Provide the [x, y] coordinate of the cell's center where the given text is located.  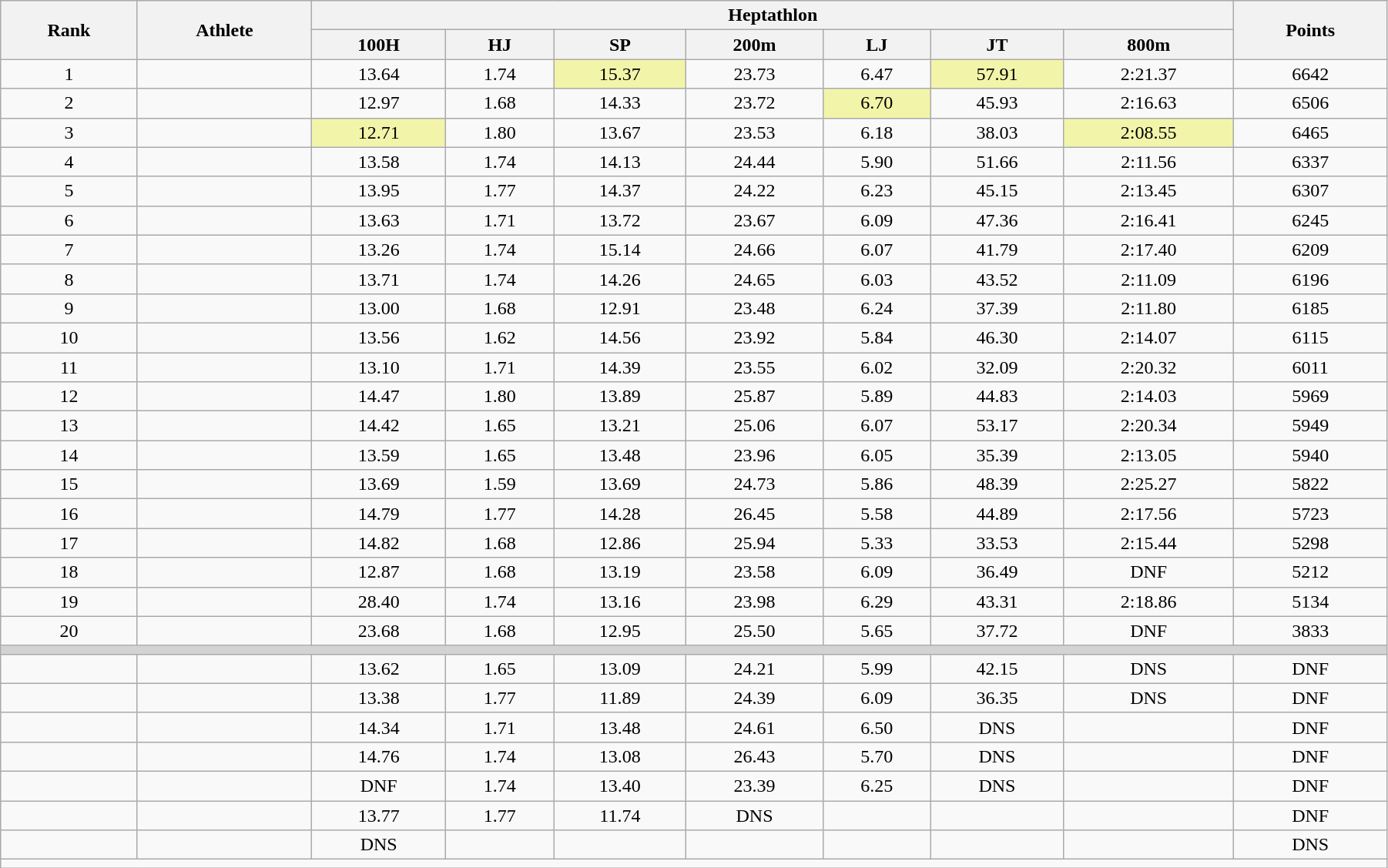
14.33 [620, 103]
14.34 [379, 727]
6506 [1311, 103]
11 [69, 367]
12 [69, 397]
5 [69, 191]
23.39 [755, 786]
23.73 [755, 74]
LJ [877, 45]
2:14.07 [1148, 337]
17 [69, 543]
800m [1148, 45]
6011 [1311, 367]
10 [69, 337]
6.03 [877, 279]
13.09 [620, 669]
5.58 [877, 514]
6.05 [877, 455]
2:13.05 [1148, 455]
13.95 [379, 191]
23.53 [755, 132]
5822 [1311, 484]
24.22 [755, 191]
5949 [1311, 426]
32.09 [997, 367]
5.70 [877, 756]
37.39 [997, 308]
6115 [1311, 337]
3 [69, 132]
1.62 [500, 337]
12.71 [379, 132]
13.72 [620, 220]
13.63 [379, 220]
44.89 [997, 514]
13.26 [379, 250]
13.19 [620, 572]
6337 [1311, 162]
SP [620, 45]
2:17.40 [1148, 250]
5.33 [877, 543]
1.59 [500, 484]
26.45 [755, 514]
13.08 [620, 756]
14.37 [620, 191]
47.36 [997, 220]
13.10 [379, 367]
2:20.34 [1148, 426]
5298 [1311, 543]
2:11.80 [1148, 308]
24.21 [755, 669]
25.06 [755, 426]
6307 [1311, 191]
Heptathlon [773, 15]
2:14.03 [1148, 397]
JT [997, 45]
18 [69, 572]
48.39 [997, 484]
36.35 [997, 698]
36.49 [997, 572]
23.72 [755, 103]
2:18.86 [1148, 602]
24.61 [755, 727]
6209 [1311, 250]
23.67 [755, 220]
43.52 [997, 279]
37.72 [997, 631]
14.47 [379, 397]
23.58 [755, 572]
13.62 [379, 669]
2:08.55 [1148, 132]
15 [69, 484]
14.56 [620, 337]
24.65 [755, 279]
12.97 [379, 103]
14.13 [620, 162]
14.82 [379, 543]
13.58 [379, 162]
13.16 [620, 602]
23.92 [755, 337]
13.67 [620, 132]
45.93 [997, 103]
6245 [1311, 220]
23.98 [755, 602]
6.02 [877, 367]
15.37 [620, 74]
5.84 [877, 337]
2:20.32 [1148, 367]
24.73 [755, 484]
24.44 [755, 162]
6.23 [877, 191]
200m [755, 45]
43.31 [997, 602]
2:21.37 [1148, 74]
2:11.56 [1148, 162]
23.48 [755, 308]
14.28 [620, 514]
15.14 [620, 250]
12.95 [620, 631]
6.70 [877, 103]
24.39 [755, 698]
5134 [1311, 602]
5.86 [877, 484]
2:13.45 [1148, 191]
35.39 [997, 455]
14.26 [620, 279]
6 [69, 220]
6.25 [877, 786]
24.66 [755, 250]
25.50 [755, 631]
2:25.27 [1148, 484]
42.15 [997, 669]
9 [69, 308]
5.89 [877, 397]
13.00 [379, 308]
12.87 [379, 572]
2 [69, 103]
28.40 [379, 602]
5969 [1311, 397]
6196 [1311, 279]
14 [69, 455]
6642 [1311, 74]
45.15 [997, 191]
46.30 [997, 337]
23.55 [755, 367]
13.89 [620, 397]
5.90 [877, 162]
100H [379, 45]
3833 [1311, 631]
33.53 [997, 543]
2:11.09 [1148, 279]
41.79 [997, 250]
8 [69, 279]
6.29 [877, 602]
1 [69, 74]
5940 [1311, 455]
2:16.41 [1148, 220]
13.71 [379, 279]
11.74 [620, 816]
57.91 [997, 74]
6185 [1311, 308]
13.59 [379, 455]
38.03 [997, 132]
14.39 [620, 367]
6.24 [877, 308]
13 [69, 426]
13.21 [620, 426]
6465 [1311, 132]
23.68 [379, 631]
20 [69, 631]
13.40 [620, 786]
25.87 [755, 397]
25.94 [755, 543]
14.42 [379, 426]
12.91 [620, 308]
HJ [500, 45]
16 [69, 514]
5723 [1311, 514]
13.77 [379, 816]
2:16.63 [1148, 103]
2:15.44 [1148, 543]
19 [69, 602]
5.99 [877, 669]
23.96 [755, 455]
6.50 [877, 727]
13.64 [379, 74]
6.47 [877, 74]
5.65 [877, 631]
11.89 [620, 698]
6.18 [877, 132]
4 [69, 162]
2:17.56 [1148, 514]
Points [1311, 30]
51.66 [997, 162]
14.76 [379, 756]
53.17 [997, 426]
5212 [1311, 572]
7 [69, 250]
44.83 [997, 397]
Athlete [225, 30]
14.79 [379, 514]
Rank [69, 30]
13.38 [379, 698]
26.43 [755, 756]
12.86 [620, 543]
13.56 [379, 337]
